Detect which cell encompasses the target text, then output its (X, Y) center coordinate. 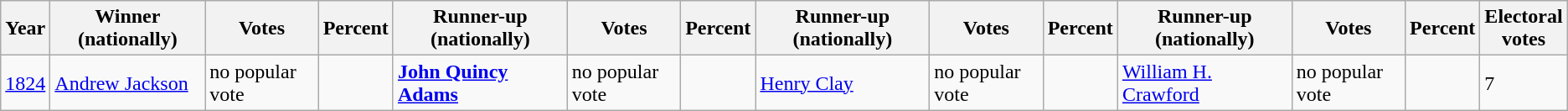
1824 (25, 82)
Electoralvotes (1524, 29)
Winner (nationally) (127, 29)
7 (1524, 82)
Year (25, 29)
Henry Clay (843, 82)
Andrew Jackson (127, 82)
William H. Crawford (1204, 82)
John Quincy Adams (480, 82)
